Search for the cell housing the specified text and yield its (X, Y) center coordinate. 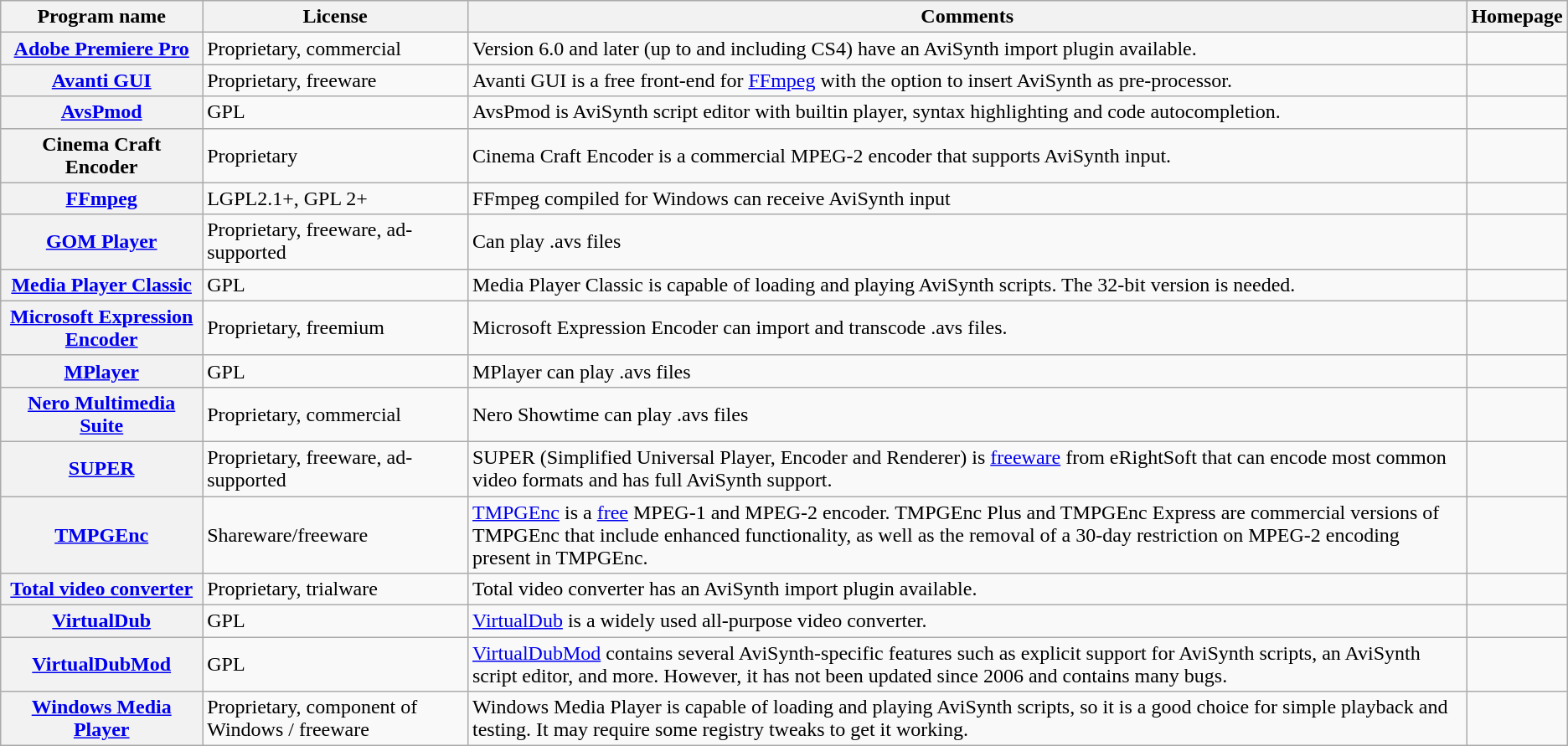
Proprietary, trialware (335, 589)
Proprietary, freeware (335, 80)
GOM Player (102, 241)
LGPL2.1+, GPL 2+ (335, 198)
Homepage (1517, 17)
FFmpeg (102, 198)
Program name (102, 17)
Microsoft Expression Encoder (102, 328)
VirtualDub (102, 621)
Avanti GUI (102, 80)
Media Player Classic is capable of loading and playing AviSynth scripts. The 32-bit version is needed. (967, 285)
MPlayer (102, 371)
Proprietary, freemium (335, 328)
Total video converter has an AviSynth import plugin available. (967, 589)
Total video converter (102, 589)
Cinema Craft Encoder (102, 156)
Avanti GUI is a free front-end for FFmpeg with the option to insert AviSynth as pre-processor. (967, 80)
Media Player Classic (102, 285)
Proprietary, component of Windows / freeware (335, 718)
SUPER (102, 469)
AvsPmod (102, 112)
Microsoft Expression Encoder can import and transcode .avs files. (967, 328)
Nero Multimedia Suite (102, 414)
Cinema Craft Encoder is a commercial MPEG-2 encoder that supports AviSynth input. (967, 156)
MPlayer can play .avs files (967, 371)
Shareware/freeware (335, 534)
Can play .avs files (967, 241)
Adobe Premiere Pro (102, 49)
Proprietary (335, 156)
Windows Media Player (102, 718)
Comments (967, 17)
Nero Showtime can play .avs files (967, 414)
VirtualDubMod (102, 665)
Version 6.0 and later (up to and including CS4) have an AviSynth import plugin available. (967, 49)
FFmpeg compiled for Windows can receive AviSynth input (967, 198)
License (335, 17)
AvsPmod is AviSynth script editor with builtin player, syntax highlighting and code autocompletion. (967, 112)
VirtualDub is a widely used all-purpose video converter. (967, 621)
TMPGEnc (102, 534)
